Locate the cell with the specified text and output its [x, y] center coordinate. 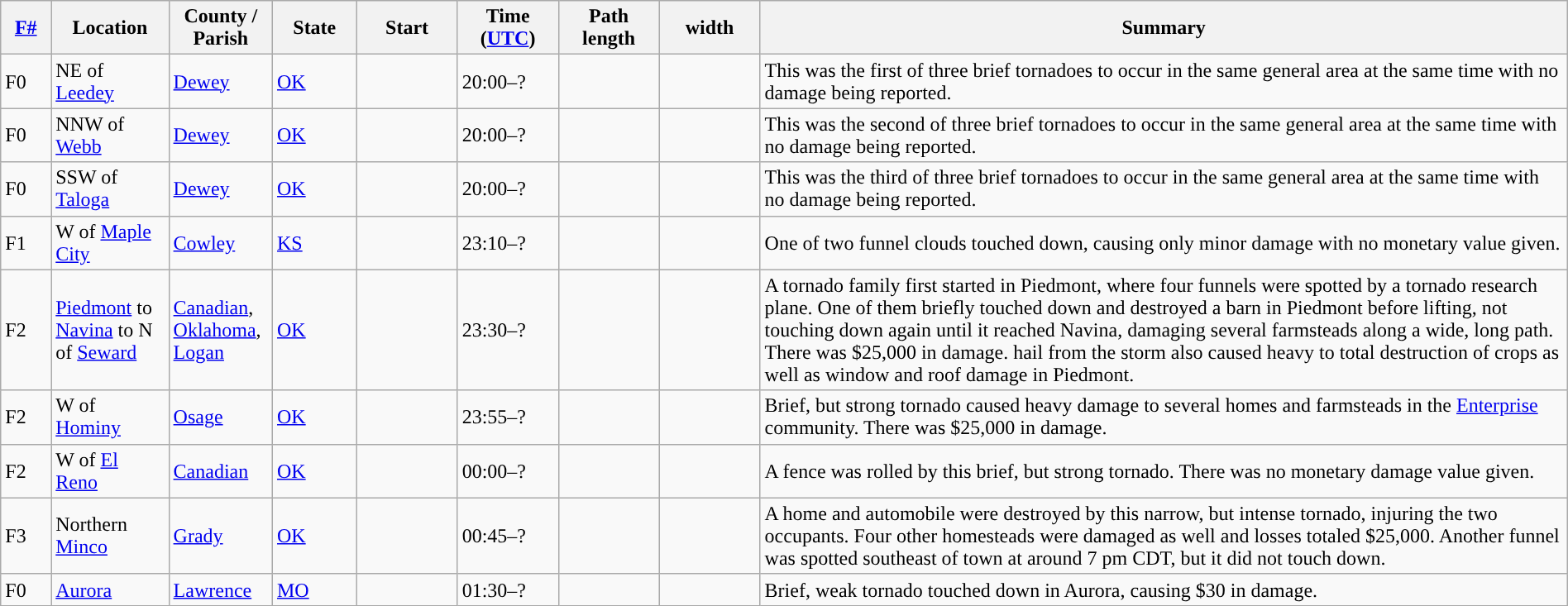
Brief, but strong tornado caused heavy damage to several homes and farmsteads in the Enterprise community. There was $25,000 in damage. [1164, 417]
23:55–? [508, 417]
Lawrence [220, 589]
Path length [609, 28]
00:45–? [508, 536]
23:30–? [508, 330]
00:00–? [508, 471]
KS [314, 243]
Canadian, Oklahoma, Logan [220, 330]
This was the first of three brief tornadoes to occur in the same general area at the same time with no damage being reported. [1164, 81]
01:30–? [508, 589]
SSW of Taloga [110, 188]
Start [407, 28]
Time (UTC) [508, 28]
NE of Leedey [110, 81]
NNW of Webb [110, 136]
One of two funnel clouds touched down, causing only minor damage with no monetary value given. [1164, 243]
Summary [1164, 28]
F1 [26, 243]
F# [26, 28]
County / Parish [220, 28]
A fence was rolled by this brief, but strong tornado. There was no monetary damage value given. [1164, 471]
Aurora [110, 589]
State [314, 28]
W of Maple City [110, 243]
width [710, 28]
This was the second of three brief tornadoes to occur in the same general area at the same time with no damage being reported. [1164, 136]
Piedmont to Navina to N of Seward [110, 330]
23:10–? [508, 243]
F3 [26, 536]
W of Hominy [110, 417]
Northern Minco [110, 536]
Location [110, 28]
Grady [220, 536]
Osage [220, 417]
Canadian [220, 471]
Cowley [220, 243]
W of El Reno [110, 471]
This was the third of three brief tornadoes to occur in the same general area at the same time with no damage being reported. [1164, 188]
Brief, weak tornado touched down in Aurora, causing $30 in damage. [1164, 589]
MO [314, 589]
